Detect which cell encompasses the target text, then output its (X, Y) center coordinate. 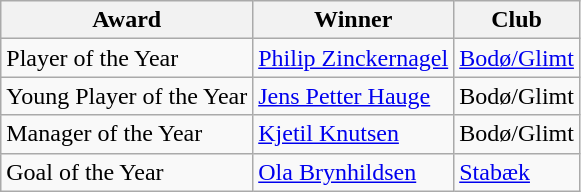
Ola Brynhildsen (354, 172)
Award (127, 20)
Stabæk (517, 172)
Jens Petter Hauge (354, 96)
Goal of the Year (127, 172)
Philip Zinckernagel (354, 58)
Manager of the Year (127, 134)
Young Player of the Year (127, 96)
Player of the Year (127, 58)
Club (517, 20)
Kjetil Knutsen (354, 134)
Winner (354, 20)
